Return [x, y] of the center of cell containing provided text 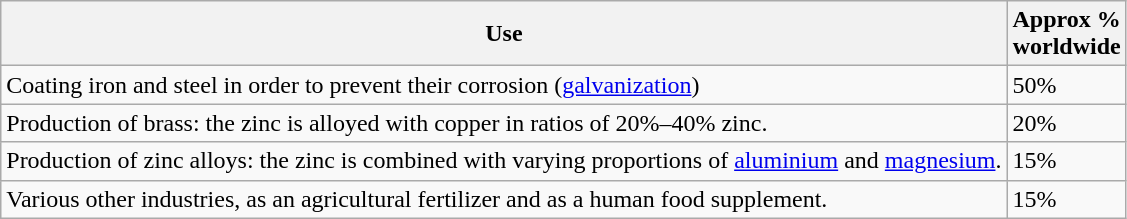
Approx %worldwide [1066, 34]
50% [1066, 85]
Production of brass: the zinc is alloyed with copper in ratios of 20%–40% zinc. [504, 123]
Use [504, 34]
20% [1066, 123]
Coating iron and steel in order to prevent their corrosion (galvanization) [504, 85]
Production of zinc alloys: the zinc is combined with varying proportions of aluminium and magnesium. [504, 161]
Various other industries, as an agricultural fertilizer and as a human food supplement. [504, 199]
